Locate the cell with the specified text and output its [X, Y] center coordinate. 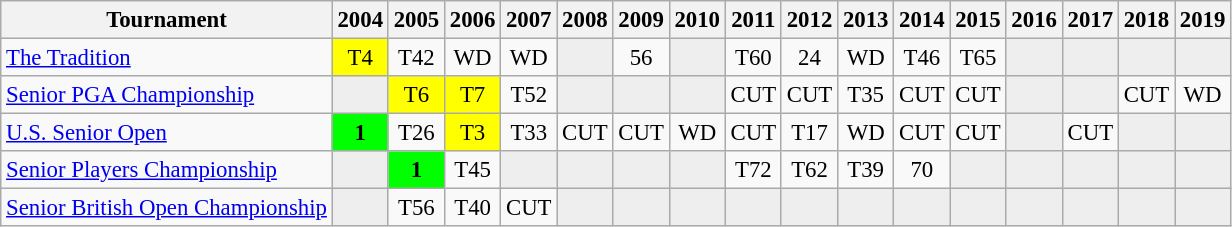
Senior British Open Championship [166, 208]
70 [922, 170]
2016 [1034, 20]
T33 [529, 133]
2004 [360, 20]
T35 [866, 95]
T65 [978, 58]
Senior PGA Championship [166, 95]
2011 [753, 20]
T7 [472, 95]
2013 [866, 20]
2019 [1203, 20]
Senior Players Championship [166, 170]
The Tradition [166, 58]
2008 [585, 20]
T26 [416, 133]
Tournament [166, 20]
2012 [809, 20]
2009 [641, 20]
T52 [529, 95]
T6 [416, 95]
T17 [809, 133]
24 [809, 58]
T40 [472, 208]
2017 [1090, 20]
2010 [697, 20]
T56 [416, 208]
T62 [809, 170]
2005 [416, 20]
T60 [753, 58]
T3 [472, 133]
U.S. Senior Open [166, 133]
2018 [1146, 20]
T72 [753, 170]
T4 [360, 58]
2014 [922, 20]
2015 [978, 20]
T39 [866, 170]
T46 [922, 58]
56 [641, 58]
2006 [472, 20]
2007 [529, 20]
T42 [416, 58]
T45 [472, 170]
